Provide the (x, y) coordinate of the cell's center where the given text is located.  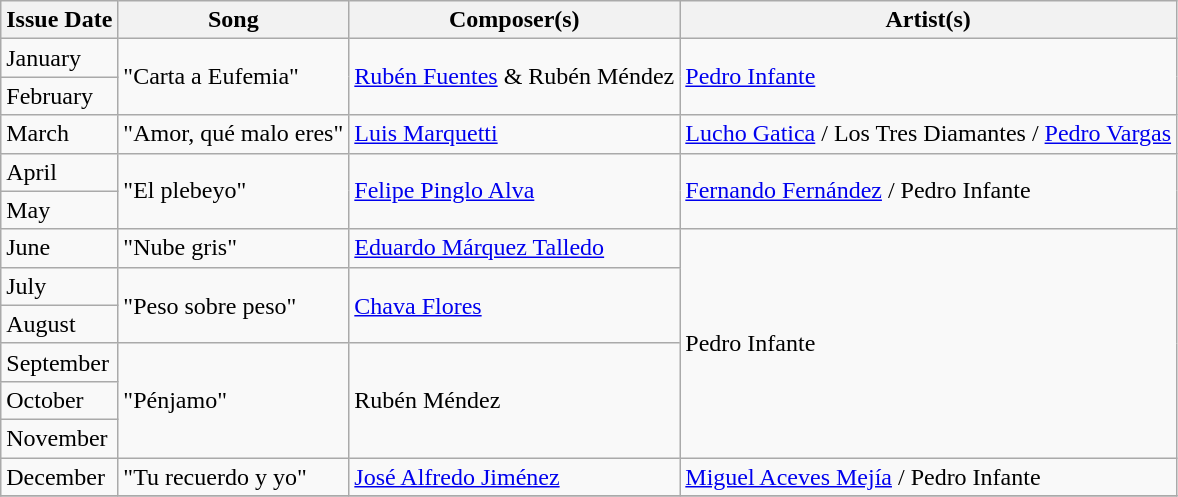
"Peso sobre peso" (234, 305)
January (60, 58)
Artist(s) (928, 20)
"Amor, qué malo eres" (234, 134)
Miguel Aceves Mejía / Pedro Infante (928, 477)
Chava Flores (514, 305)
November (60, 438)
June (60, 248)
October (60, 400)
February (60, 96)
Eduardo Márquez Talledo (514, 248)
Composer(s) (514, 20)
April (60, 172)
Felipe Pinglo Alva (514, 191)
"Nube gris" (234, 248)
José Alfredo Jiménez (514, 477)
Luis Marquetti (514, 134)
July (60, 286)
"El plebeyo" (234, 191)
September (60, 362)
Rubén Fuentes & Rubén Méndez (514, 77)
"Tu recuerdo y yo" (234, 477)
"Pénjamo" (234, 400)
December (60, 477)
"Carta a Eufemia" (234, 77)
May (60, 210)
Rubén Méndez (514, 400)
August (60, 324)
Lucho Gatica / Los Tres Diamantes / Pedro Vargas (928, 134)
March (60, 134)
Fernando Fernández / Pedro Infante (928, 191)
Issue Date (60, 20)
Song (234, 20)
